Pinpoint the cell where the given text exists, returning its (x, y) midpoint coordinate. 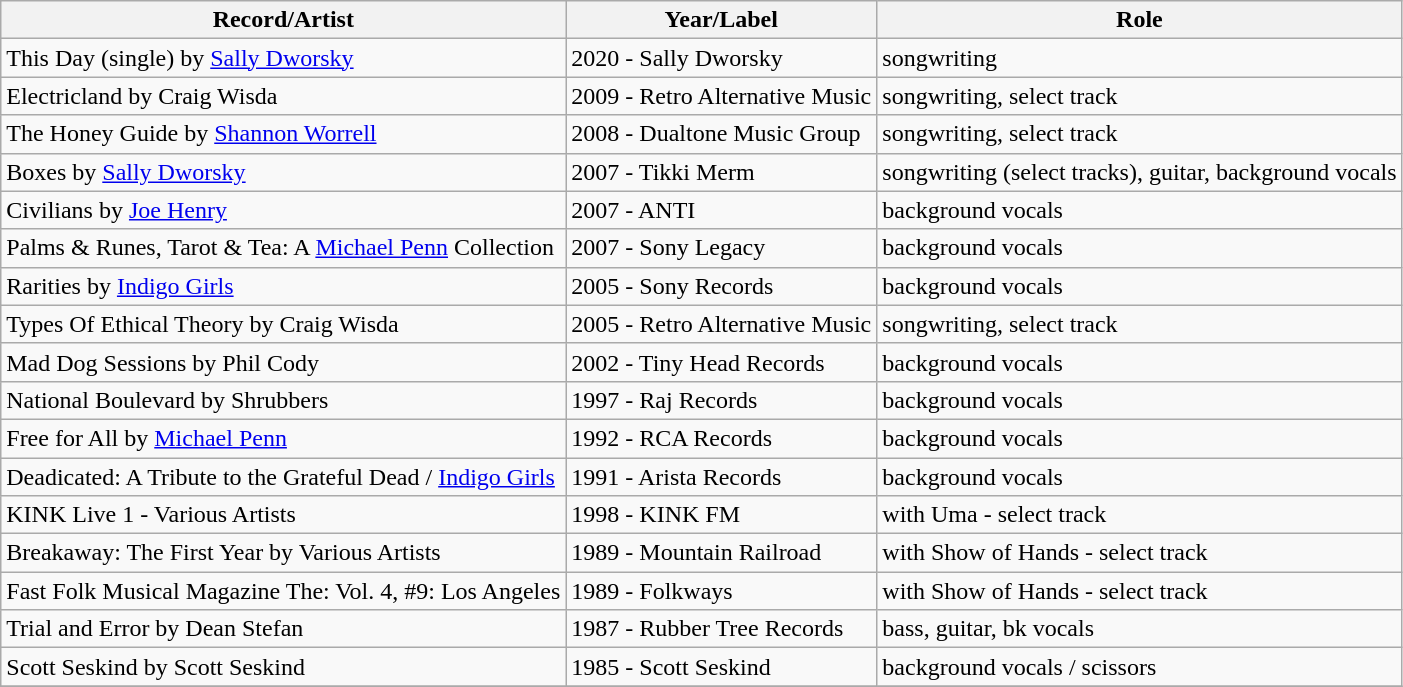
1991 - Arista Records (722, 477)
1987 - Rubber Tree Records (722, 629)
2007 - ANTI (722, 210)
KINK Live 1 - Various Artists (284, 515)
1989 - Folkways (722, 591)
2005 - Retro Alternative Music (722, 324)
2009 - Retro Alternative Music (722, 96)
Electricland by Craig Wisda (284, 96)
2005 - Sony Records (722, 286)
Rarities by Indigo Girls (284, 286)
songwriting (select tracks), guitar, background vocals (1140, 172)
Deadicated: A Tribute to the Grateful Dead / Indigo Girls (284, 477)
This Day (single) by Sally Dworsky (284, 58)
Free for All by Michael Penn (284, 438)
Breakaway: The First Year by Various Artists (284, 553)
Boxes by Sally Dworsky (284, 172)
1985 - Scott Seskind (722, 667)
Record/Artist (284, 20)
Fast Folk Musical Magazine The: Vol. 4, #9: Los Angeles (284, 591)
2002 - Tiny Head Records (722, 362)
Role (1140, 20)
National Boulevard by Shrubbers (284, 400)
The Honey Guide by Shannon Worrell (284, 134)
Civilians by Joe Henry (284, 210)
Trial and Error by Dean Stefan (284, 629)
Types Of Ethical Theory by Craig Wisda (284, 324)
background vocals / scissors (1140, 667)
Year/Label (722, 20)
Palms & Runes, Tarot & Tea: A Michael Penn Collection (284, 248)
2007 - Tikki Merm (722, 172)
bass, guitar, bk vocals (1140, 629)
1998 - KINK FM (722, 515)
2008 - Dualtone Music Group (722, 134)
with Uma - select track (1140, 515)
2020 - Sally Dworsky (722, 58)
2007 - Sony Legacy (722, 248)
Scott Seskind by Scott Seskind (284, 667)
1989 - Mountain Railroad (722, 553)
Mad Dog Sessions by Phil Cody (284, 362)
1997 - Raj Records (722, 400)
1992 - RCA Records (722, 438)
songwriting (1140, 58)
